Extract the (X, Y) coordinate from the center of the cell holding the provided text.  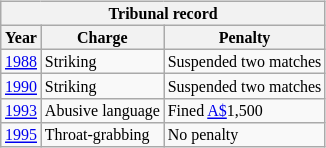
1995 (21, 135)
1993 (21, 110)
No penalty (244, 135)
1988 (21, 61)
Year (21, 37)
Charge (102, 37)
Penalty (244, 37)
Throat-grabbing (102, 135)
Tribunal record (163, 13)
1990 (21, 86)
Abusive language (102, 110)
Fined A$1,500 (244, 110)
